Detect which cell encompasses the target text, then output its (x, y) center coordinate. 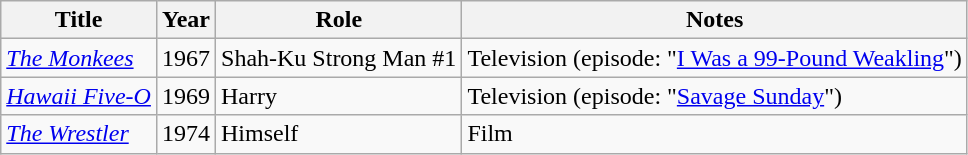
Harry (339, 96)
The Wrestler (79, 134)
Television (episode: "I Was a 99-Pound Weakling") (714, 58)
Himself (339, 134)
Film (714, 134)
Role (339, 20)
Notes (714, 20)
1974 (186, 134)
Title (79, 20)
1969 (186, 96)
Shah-Ku Strong Man #1 (339, 58)
Hawaii Five-O (79, 96)
The Monkees (79, 58)
Year (186, 20)
1967 (186, 58)
Television (episode: "Savage Sunday") (714, 96)
